From the cell containing the given text, extract its center point as (X, Y) coordinate. 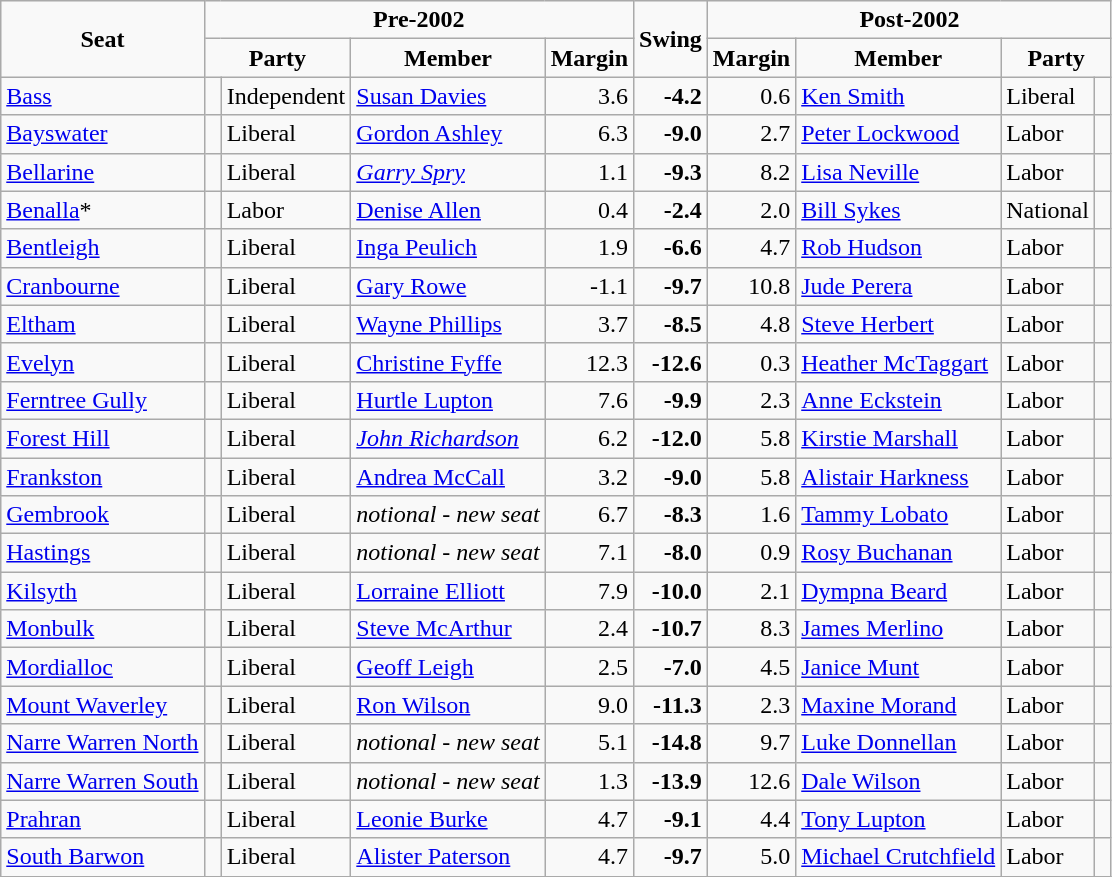
-12.6 (671, 362)
Post-2002 (909, 20)
-12.0 (671, 438)
2.7 (751, 134)
Narre Warren South (102, 781)
1.9 (589, 248)
4.8 (751, 324)
Steve McArthur (448, 629)
Dympna Beard (898, 591)
Gary Rowe (448, 286)
10.8 (751, 286)
Ferntree Gully (102, 400)
2.4 (589, 629)
4.4 (751, 819)
0.3 (751, 362)
-8.3 (671, 515)
-8.0 (671, 553)
Eltham (102, 324)
Mount Waverley (102, 705)
Frankston (102, 477)
Independent (286, 96)
8.3 (751, 629)
Swing (671, 39)
Christine Fyffe (448, 362)
2.0 (751, 210)
9.7 (751, 743)
-6.6 (671, 248)
Gembrook (102, 515)
4.5 (751, 667)
Monbulk (102, 629)
-10.7 (671, 629)
Kilsyth (102, 591)
12.6 (751, 781)
Denise Allen (448, 210)
Lisa Neville (898, 172)
5.0 (751, 857)
12.3 (589, 362)
Prahran (102, 819)
Maxine Morand (898, 705)
2.5 (589, 667)
Alistair Harkness (898, 477)
Tony Lupton (898, 819)
7.6 (589, 400)
6.3 (589, 134)
Michael Crutchfield (898, 857)
Benalla* (102, 210)
Pre-2002 (419, 20)
Rob Hudson (898, 248)
National (1048, 210)
Jude Perera (898, 286)
Janice Munt (898, 667)
Leonie Burke (448, 819)
Narre Warren North (102, 743)
-4.2 (671, 96)
South Barwon (102, 857)
-2.4 (671, 210)
Alister Paterson (448, 857)
Seat (102, 39)
Andrea McCall (448, 477)
Susan Davies (448, 96)
-9.1 (671, 819)
Evelyn (102, 362)
Anne Eckstein (898, 400)
Forest Hill (102, 438)
-1.1 (589, 286)
Bill Sykes (898, 210)
2.1 (751, 591)
Lorraine Elliott (448, 591)
5.1 (589, 743)
Ken Smith (898, 96)
Cranbourne (102, 286)
6.2 (589, 438)
1.3 (589, 781)
0.9 (751, 553)
-9.9 (671, 400)
Garry Spry (448, 172)
0.4 (589, 210)
Bentleigh (102, 248)
3.6 (589, 96)
Rosy Buchanan (898, 553)
Tammy Lobato (898, 515)
Luke Donnellan (898, 743)
Peter Lockwood (898, 134)
7.1 (589, 553)
Ron Wilson (448, 705)
John Richardson (448, 438)
Hastings (102, 553)
-8.5 (671, 324)
-11.3 (671, 705)
1.6 (751, 515)
-13.9 (671, 781)
Gordon Ashley (448, 134)
Bayswater (102, 134)
8.2 (751, 172)
9.0 (589, 705)
Heather McTaggart (898, 362)
James Merlino (898, 629)
Mordialloc (102, 667)
-7.0 (671, 667)
Hurtle Lupton (448, 400)
Kirstie Marshall (898, 438)
6.7 (589, 515)
Steve Herbert (898, 324)
0.6 (751, 96)
7.9 (589, 591)
Wayne Phillips (448, 324)
-9.3 (671, 172)
-14.8 (671, 743)
3.7 (589, 324)
Dale Wilson (898, 781)
Bellarine (102, 172)
-10.0 (671, 591)
1.1 (589, 172)
3.2 (589, 477)
Geoff Leigh (448, 667)
Bass (102, 96)
Inga Peulich (448, 248)
